From the cell containing the given text, extract its center point as [x, y] coordinate. 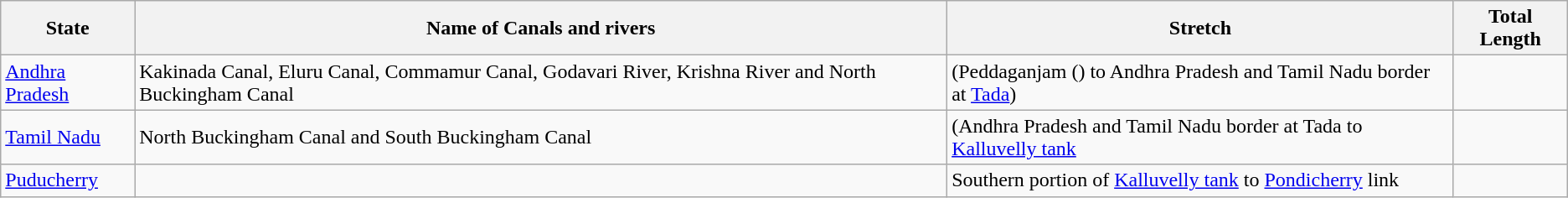
(Andhra Pradesh and Tamil Nadu border at Tada to Kalluvelly tank [1201, 138]
Tamil Nadu [68, 138]
Stretch [1201, 29]
Andhra Pradesh [68, 82]
(Peddaganjam () to Andhra Pradesh and Tamil Nadu border at Tada) [1201, 82]
State [68, 29]
Name of Canals and rivers [541, 29]
North Buckingham Canal and South Buckingham Canal [541, 138]
Southern portion of Kalluvelly tank to Pondicherry link [1201, 180]
Puducherry [68, 180]
Total Length [1510, 29]
Kakinada Canal, Eluru Canal, Commamur Canal, Godavari River, Krishna River and North Buckingham Canal [541, 82]
